Return the [X, Y] coordinate for the center point of the cell that contains the specified text.  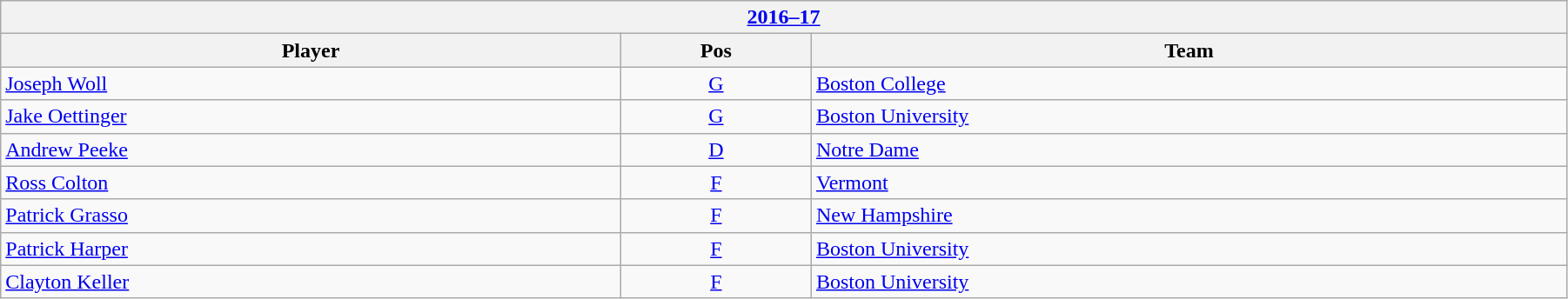
Boston College [1189, 83]
Joseph Woll [312, 83]
Vermont [1189, 183]
Clayton Keller [312, 282]
Ross Colton [312, 183]
Patrick Harper [312, 249]
D [715, 149]
Andrew Peeke [312, 149]
Team [1189, 50]
Notre Dame [1189, 149]
Player [312, 50]
New Hampshire [1189, 216]
2016–17 [784, 17]
Patrick Grasso [312, 216]
Pos [715, 50]
Jake Oettinger [312, 116]
